Locate the cell with the specified text and output its (x, y) center coordinate. 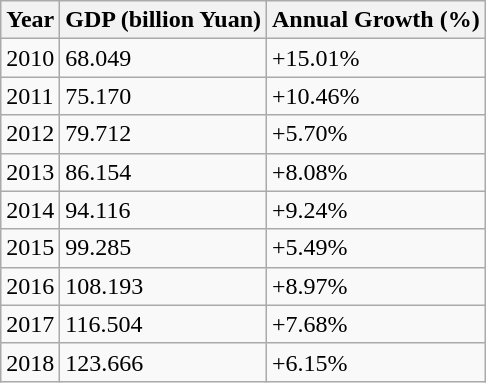
Year (30, 20)
Annual Growth (%) (376, 20)
GDP (billion Yuan) (164, 20)
2017 (30, 324)
123.666 (164, 362)
2011 (30, 96)
2010 (30, 58)
+15.01% (376, 58)
+7.68% (376, 324)
2014 (30, 210)
116.504 (164, 324)
+5.49% (376, 248)
79.712 (164, 134)
2015 (30, 248)
68.049 (164, 58)
75.170 (164, 96)
+8.97% (376, 286)
2012 (30, 134)
108.193 (164, 286)
2013 (30, 172)
+5.70% (376, 134)
+10.46% (376, 96)
+8.08% (376, 172)
2018 (30, 362)
94.116 (164, 210)
+9.24% (376, 210)
99.285 (164, 248)
2016 (30, 286)
+6.15% (376, 362)
86.154 (164, 172)
